Extract the [X, Y] coordinate from the center of the cell holding the provided text.  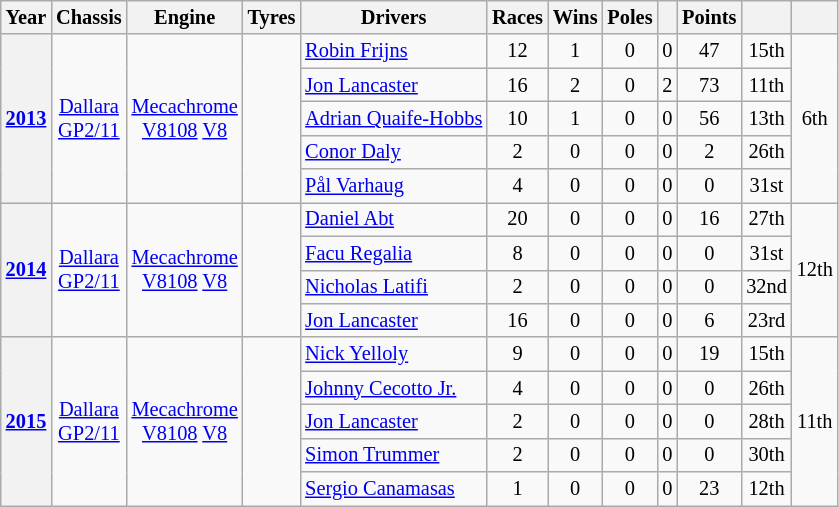
Daniel Abt [394, 219]
20 [518, 219]
Tyres [272, 17]
32nd [766, 287]
Chassis [88, 17]
9 [518, 354]
Nicholas Latifi [394, 287]
28th [766, 421]
Poles [630, 17]
Facu Regalia [394, 253]
23 [709, 489]
Pål Varhaug [394, 186]
10 [518, 118]
2015 [26, 421]
Simon Trummer [394, 455]
Drivers [394, 17]
12 [518, 51]
47 [709, 51]
13th [766, 118]
Johnny Cecotto Jr. [394, 388]
27th [766, 219]
23rd [766, 320]
73 [709, 85]
Conor Daly [394, 152]
Points [709, 17]
Wins [576, 17]
Races [518, 17]
6th [815, 118]
Adrian Quaife-Hobbs [394, 118]
30th [766, 455]
Year [26, 17]
19 [709, 354]
Engine [185, 17]
Sergio Canamasas [394, 489]
6 [709, 320]
Robin Frijns [394, 51]
56 [709, 118]
2013 [26, 118]
2014 [26, 270]
8 [518, 253]
Nick Yelloly [394, 354]
